Determine the [x, y] coordinate at the center of the cell enclosing the given text.  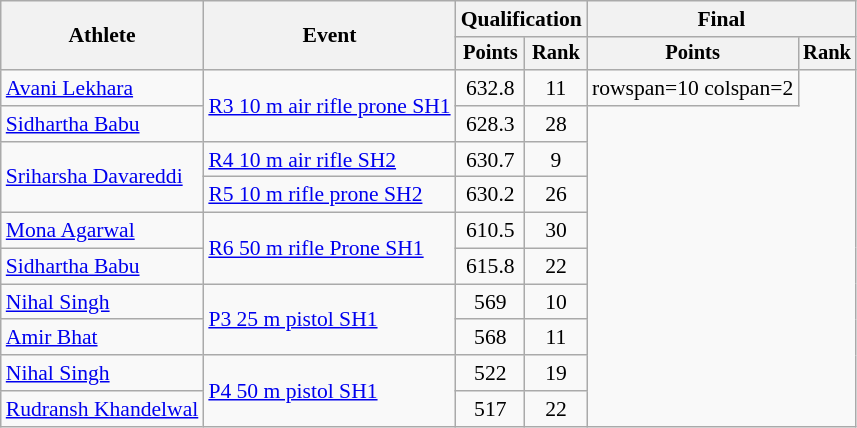
30 [556, 231]
Athlete [102, 36]
630.7 [490, 160]
632.8 [490, 88]
R5 10 m rifle prone SH2 [329, 195]
26 [556, 195]
R6 50 m rifle Prone SH1 [329, 248]
Avani Lekhara [102, 88]
R4 10 m air rifle SH2 [329, 160]
Sriharsha Davareddi [102, 178]
610.5 [490, 231]
28 [556, 124]
Qualification [522, 19]
Mona Agarwal [102, 231]
9 [556, 160]
568 [490, 338]
628.3 [490, 124]
P4 50 m pistol SH1 [329, 390]
569 [490, 302]
19 [556, 373]
630.2 [490, 195]
Rudransh Khandelwal [102, 409]
P3 25 m pistol SH1 [329, 320]
Event [329, 36]
Amir Bhat [102, 338]
R3 10 m air rifle prone SH1 [329, 106]
522 [490, 373]
517 [490, 409]
rowspan=10 colspan=2 [692, 88]
615.8 [490, 267]
10 [556, 302]
Final [722, 19]
